Search for the cell housing the specified text and yield its (x, y) center coordinate. 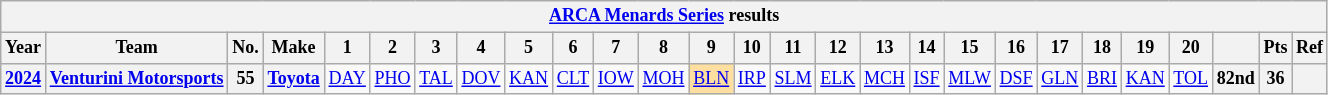
ELK (838, 78)
3 (436, 48)
Year (24, 48)
IRP (752, 78)
TAL (436, 78)
Venturini Motorsports (136, 78)
36 (1276, 78)
12 (838, 48)
ARCA Menards Series results (664, 16)
82nd (1236, 78)
Toyota (294, 78)
19 (1145, 48)
18 (1102, 48)
1 (347, 48)
17 (1060, 48)
4 (481, 48)
Pts (1276, 48)
11 (793, 48)
DOV (481, 78)
BRI (1102, 78)
5 (529, 48)
ISF (926, 78)
GLN (1060, 78)
MCH (885, 78)
16 (1016, 48)
14 (926, 48)
MOH (664, 78)
No. (246, 48)
Ref (1310, 48)
15 (970, 48)
2024 (24, 78)
Make (294, 48)
BLN (712, 78)
55 (246, 78)
IOW (616, 78)
2 (392, 48)
7 (616, 48)
SLM (793, 78)
6 (572, 48)
MLW (970, 78)
20 (1190, 48)
TOL (1190, 78)
DAY (347, 78)
Team (136, 48)
8 (664, 48)
DSF (1016, 78)
10 (752, 48)
PHO (392, 78)
CLT (572, 78)
9 (712, 48)
13 (885, 48)
